Search for the cell housing the specified text and yield its (X, Y) center coordinate. 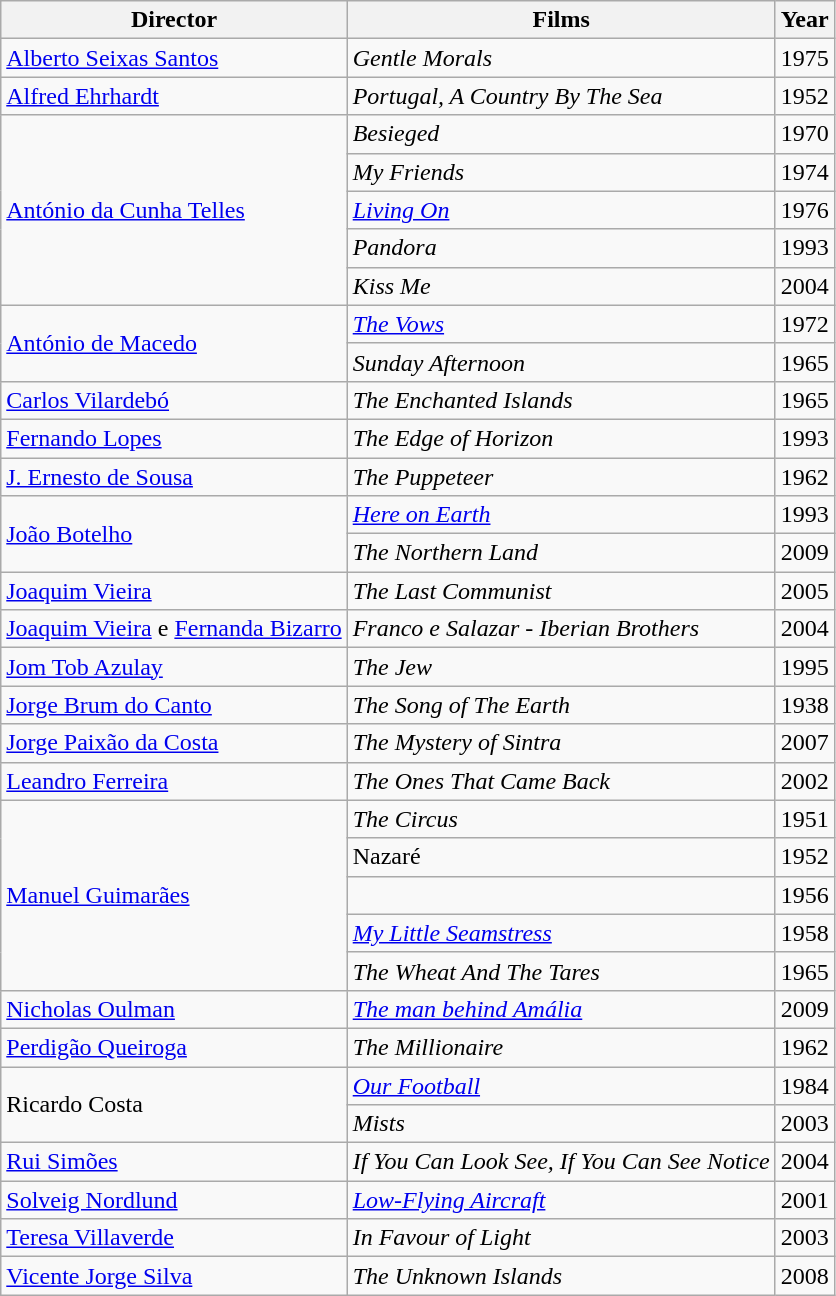
The Circus (561, 819)
The Millionaire (561, 1047)
The Jew (561, 667)
Nazaré (561, 857)
My Friends (561, 172)
1984 (804, 1085)
The Puppeteer (561, 477)
The Unknown Islands (561, 1276)
Films (561, 20)
1976 (804, 210)
Kiss Me (561, 286)
Pandora (561, 248)
The Wheat And The Tares (561, 971)
Living On (561, 210)
Jom Tob Azulay (174, 667)
Joaquim Vieira e Fernanda Bizarro (174, 629)
If You Can Look See, If You Can See Notice (561, 1162)
The Northern Land (561, 553)
The Ones That Came Back (561, 781)
2007 (804, 743)
Teresa Villaverde (174, 1238)
1970 (804, 134)
2008 (804, 1276)
Franco e Salazar - Iberian Brothers (561, 629)
1995 (804, 667)
Vicente Jorge Silva (174, 1276)
Sunday Afternoon (561, 362)
Besieged (561, 134)
1951 (804, 819)
Jorge Brum do Canto (174, 705)
António da Cunha Telles (174, 210)
The Mystery of Sintra (561, 743)
My Little Seamstress (561, 933)
Here on Earth (561, 515)
1972 (804, 324)
Nicholas Oulman (174, 1009)
1958 (804, 933)
1975 (804, 58)
Portugal, A Country By The Sea (561, 96)
Carlos Vilardebó (174, 400)
The Edge of Horizon (561, 438)
Solveig Nordlund (174, 1200)
The man behind Amália (561, 1009)
Perdigão Queiroga (174, 1047)
J. Ernesto de Sousa (174, 477)
Fernando Lopes (174, 438)
Low-Flying Aircraft (561, 1200)
The Enchanted Islands (561, 400)
Alberto Seixas Santos (174, 58)
In Favour of Light (561, 1238)
Alfred Ehrhardt (174, 96)
Manuel Guimarães (174, 895)
Our Football (561, 1085)
João Botelho (174, 534)
António de Macedo (174, 343)
1956 (804, 895)
2002 (804, 781)
2005 (804, 591)
Mists (561, 1124)
1974 (804, 172)
Jorge Paixão da Costa (174, 743)
The Song of The Earth (561, 705)
Rui Simões (174, 1162)
Joaquim Vieira (174, 591)
Gentle Morals (561, 58)
Ricardo Costa (174, 1104)
The Vows (561, 324)
1938 (804, 705)
Leandro Ferreira (174, 781)
2001 (804, 1200)
Director (174, 20)
Year (804, 20)
The Last Communist (561, 591)
